Extract the (x, y) coordinate from the center of the cell holding the provided text.  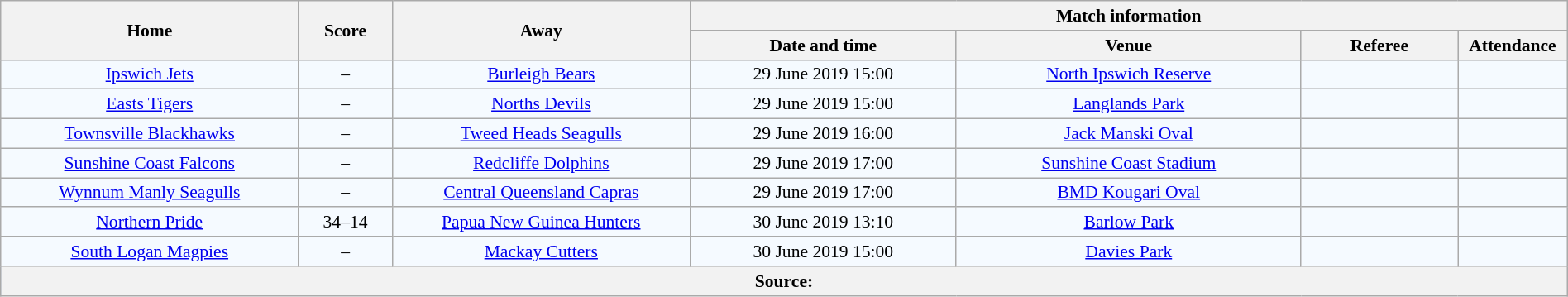
Central Queensland Capras (541, 193)
Match information (1128, 16)
Davies Park (1128, 251)
Attendance (1513, 46)
Mackay Cutters (541, 251)
Barlow Park (1128, 223)
30 June 2019 15:00 (823, 251)
Source: (784, 281)
Venue (1128, 46)
North Ipswich Reserve (1128, 74)
29 June 2019 16:00 (823, 134)
Jack Manski Oval (1128, 134)
Tweed Heads Seagulls (541, 134)
BMD Kougari Oval (1128, 193)
Sunshine Coast Stadium (1128, 163)
Redcliffe Dolphins (541, 163)
Score (346, 30)
Away (541, 30)
Northern Pride (150, 223)
Ipswich Jets (150, 74)
34–14 (346, 223)
Easts Tigers (150, 104)
South Logan Magpies (150, 251)
Date and time (823, 46)
Sunshine Coast Falcons (150, 163)
Norths Devils (541, 104)
Langlands Park (1128, 104)
Burleigh Bears (541, 74)
Wynnum Manly Seagulls (150, 193)
30 June 2019 13:10 (823, 223)
Townsville Blackhawks (150, 134)
Papua New Guinea Hunters (541, 223)
Home (150, 30)
Referee (1379, 46)
